Pinpoint the cell where the given text exists, returning its [X, Y] midpoint coordinate. 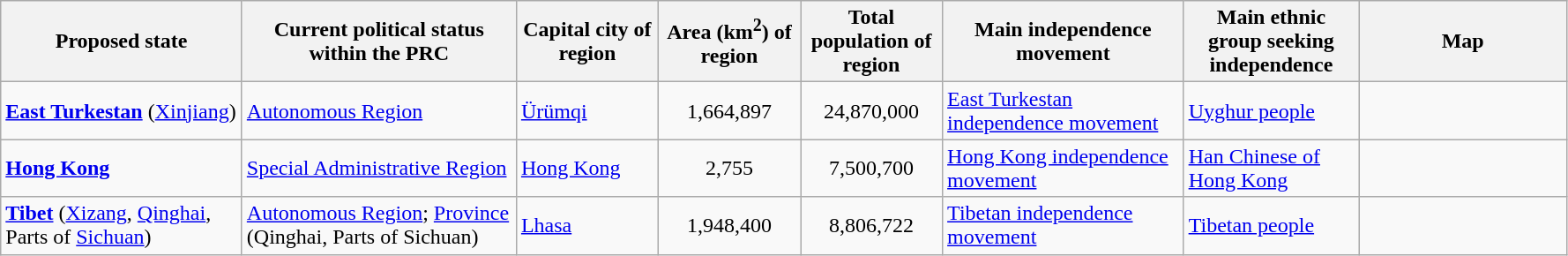
Autonomous Region; Province (Qinghai, Parts of Sichuan) [379, 226]
Total population of region [871, 41]
Autonomous Region [379, 111]
East Turkestan (Xinjiang) [122, 111]
East Turkestan independence movement [1064, 111]
Area (km2) of region [728, 41]
Main ethnic group seeking independence [1272, 41]
Lhasa [587, 226]
Uyghur people [1272, 111]
7,500,700 [871, 168]
Tibetan people [1272, 226]
Ürümqi [587, 111]
Map [1463, 41]
Main independence movement [1064, 41]
Proposed state [122, 41]
8,806,722 [871, 226]
2,755 [728, 168]
Han Chinese of Hong Kong [1272, 168]
Hong Kong independence movement [1064, 168]
1,948,400 [728, 226]
Current political status within the PRC [379, 41]
1,664,897 [728, 111]
Special Administrative Region [379, 168]
Capital city of region [587, 41]
24,870,000 [871, 111]
Tibet (Xizang, Qinghai, Parts of Sichuan) [122, 226]
Tibetan independence movement [1064, 226]
